Return (x, y) of the center of cell containing provided text 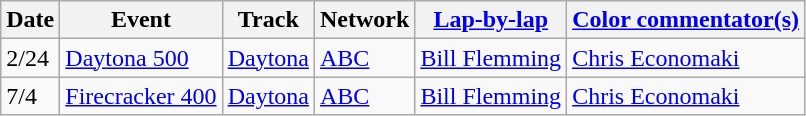
Network (364, 20)
Color commentator(s) (686, 20)
Daytona 500 (141, 58)
Event (141, 20)
Track (268, 20)
Date (30, 20)
Firecracker 400 (141, 96)
Lap-by-lap (491, 20)
7/4 (30, 96)
2/24 (30, 58)
